Scan for the cell matching the given text and deliver its (X, Y) coordinate at center. 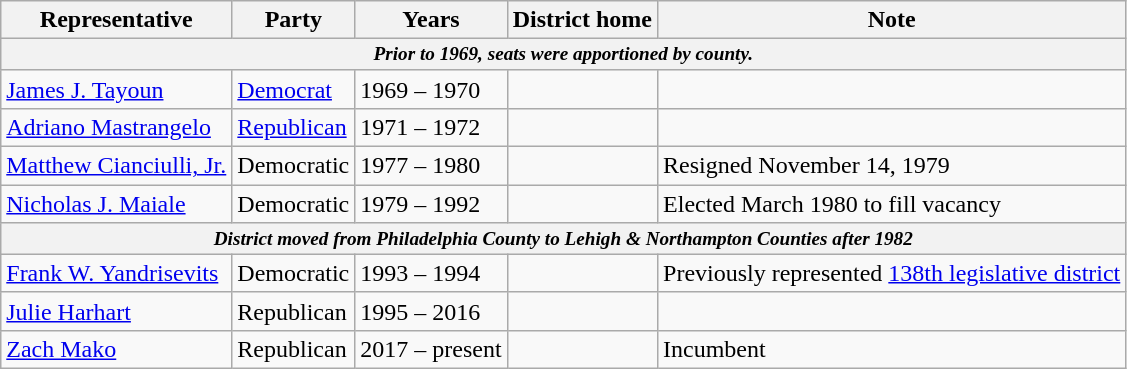
1993 – 1994 (431, 273)
1979 – 1992 (431, 204)
District moved from Philadelphia County to Lehigh & Northampton Counties after 1982 (564, 239)
Prior to 1969, seats were apportioned by county. (564, 55)
Matthew Cianciulli, Jr. (116, 166)
Years (431, 20)
Previously represented 138th legislative district (892, 273)
Party (294, 20)
1977 – 1980 (431, 166)
1971 – 1972 (431, 128)
Resigned November 14, 1979 (892, 166)
Representative (116, 20)
Nicholas J. Maiale (116, 204)
1995 – 2016 (431, 311)
1969 – 1970 (431, 89)
District home (582, 20)
Elected March 1980 to fill vacancy (892, 204)
Democrat (294, 89)
2017 – present (431, 349)
Note (892, 20)
Frank W. Yandrisevits (116, 273)
Adriano Mastrangelo (116, 128)
James J. Tayoun (116, 89)
Zach Mako (116, 349)
Julie Harhart (116, 311)
Incumbent (892, 349)
